Identify which cell holds the provided text, then report its (X, Y) central coordinate. 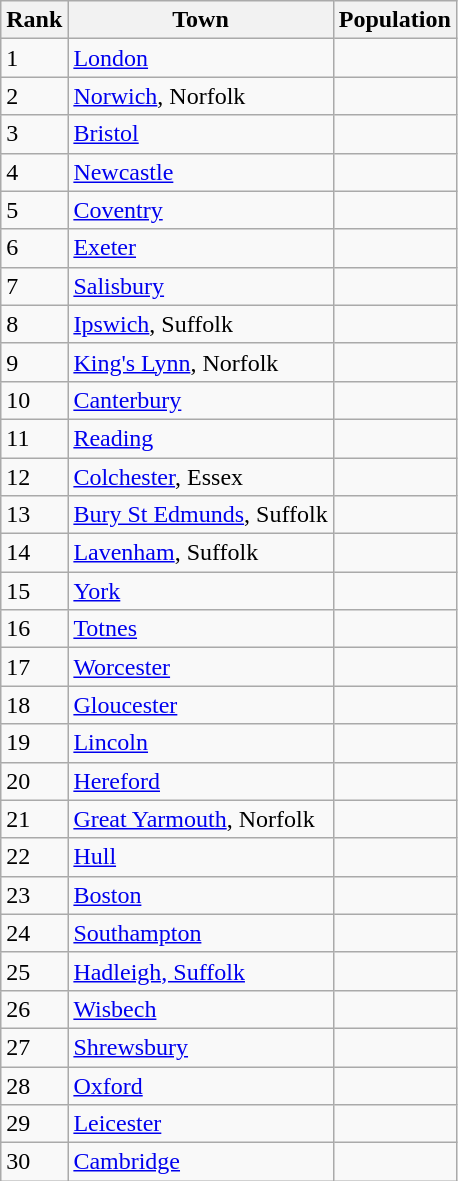
30 (34, 1162)
16 (34, 629)
10 (34, 400)
Lincoln (200, 743)
9 (34, 362)
Leicester (200, 1124)
Bury St Edmunds, Suffolk (200, 515)
13 (34, 515)
7 (34, 286)
Cambridge (200, 1162)
5 (34, 210)
Shrewsbury (200, 1047)
Bristol (200, 134)
17 (34, 667)
Ipswich, Suffolk (200, 324)
Hull (200, 857)
20 (34, 781)
19 (34, 743)
Canterbury (200, 400)
Great Yarmouth, Norfolk (200, 819)
Population (394, 20)
Reading (200, 438)
Town (200, 20)
18 (34, 705)
22 (34, 857)
6 (34, 248)
York (200, 591)
11 (34, 438)
4 (34, 172)
Colchester, Essex (200, 477)
Worcester (200, 667)
25 (34, 971)
Hereford (200, 781)
Salisbury (200, 286)
21 (34, 819)
Norwich, Norfolk (200, 96)
15 (34, 591)
12 (34, 477)
Newcastle (200, 172)
Lavenham, Suffolk (200, 553)
24 (34, 933)
28 (34, 1085)
1 (34, 58)
Rank (34, 20)
14 (34, 553)
Exeter (200, 248)
23 (34, 895)
Boston (200, 895)
8 (34, 324)
King's Lynn, Norfolk (200, 362)
Southampton (200, 933)
Totnes (200, 629)
29 (34, 1124)
Coventry (200, 210)
2 (34, 96)
Oxford (200, 1085)
26 (34, 1009)
3 (34, 134)
27 (34, 1047)
Gloucester (200, 705)
London (200, 58)
Hadleigh, Suffolk (200, 971)
Wisbech (200, 1009)
